Search for the cell housing the specified text and yield its (X, Y) center coordinate. 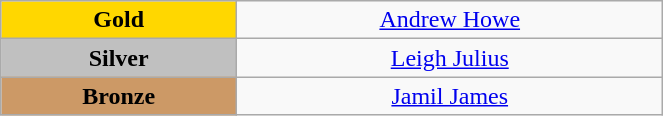
Andrew Howe (450, 20)
Silver (119, 58)
Gold (119, 20)
Leigh Julius (450, 58)
Bronze (119, 96)
Jamil James (450, 96)
